Determine the [X, Y] coordinate at the center of the cell enclosing the given text.  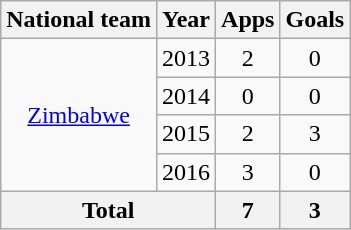
2014 [186, 96]
2013 [186, 58]
National team [79, 20]
Year [186, 20]
2015 [186, 134]
Goals [315, 20]
Total [108, 210]
Apps [248, 20]
Zimbabwe [79, 115]
2016 [186, 172]
7 [248, 210]
